Extract the (x, y) coordinate from the center of the cell holding the provided text.  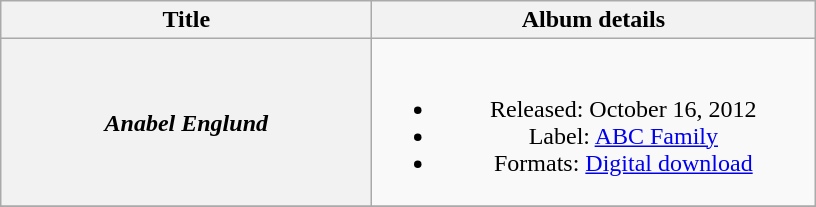
Released: October 16, 2012Label: ABC FamilyFormats: Digital download (594, 122)
Title (186, 20)
Album details (594, 20)
Anabel Englund (186, 122)
